Provide the (X, Y) coordinate of the cell's center where the given text is located.  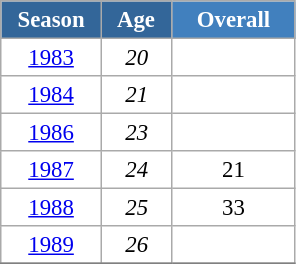
Season (52, 20)
1989 (52, 245)
1988 (52, 208)
Age (136, 20)
33 (234, 208)
1987 (52, 170)
1983 (52, 58)
1984 (52, 95)
25 (136, 208)
26 (136, 245)
20 (136, 58)
Overall (234, 20)
1986 (52, 133)
24 (136, 170)
23 (136, 133)
